Provide the [x, y] coordinate of the cell's center where the given text is located.  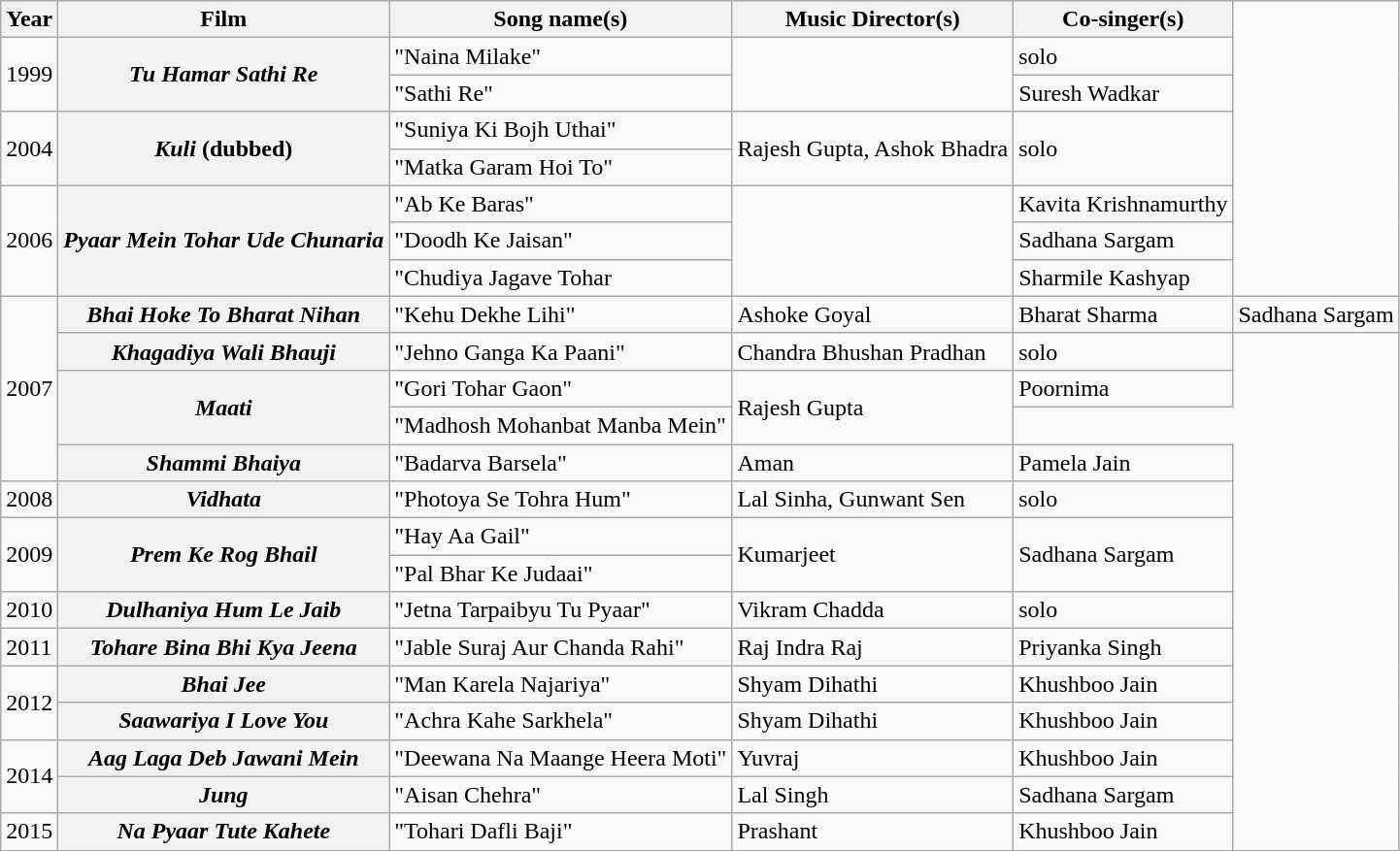
Tu Hamar Sathi Re [223, 75]
"Madhosh Mohanbat Manba Mein" [561, 425]
"Tohari Dafli Baji" [561, 832]
Khagadiya Wali Bhauji [223, 351]
Shammi Bhaiya [223, 463]
"Matka Garam Hoi To" [561, 167]
"Jable Suraj Aur Chanda Rahi" [561, 647]
1999 [29, 75]
2009 [29, 555]
Chandra Bhushan Pradhan [873, 351]
"Achra Kahe Sarkhela" [561, 721]
"Gori Tohar Gaon" [561, 388]
"Jehno Ganga Ka Paani" [561, 351]
"Photoya Se Tohra Hum" [561, 500]
"Ab Ke Baras" [561, 204]
Bhai Jee [223, 684]
"Chudiya Jagave Tohar [561, 278]
"Aisan Chehra" [561, 795]
Co-singer(s) [1123, 19]
2010 [29, 610]
Music Director(s) [873, 19]
Prashant [873, 832]
Vidhata [223, 500]
Bharat Sharma [1123, 314]
2004 [29, 148]
"Suniya Ki Bojh Uthai" [561, 130]
Na Pyaar Tute Kahete [223, 832]
Suresh Wadkar [1123, 93]
"Naina Milake" [561, 56]
Raj Indra Raj [873, 647]
Aag Laga Deb Jawani Mein [223, 758]
Ashoke Goyal [873, 314]
Tohare Bina Bhi Kya Jeena [223, 647]
"Hay Aa Gail" [561, 537]
"Pal Bhar Ke Judaai" [561, 573]
Pamela Jain [1123, 463]
2008 [29, 500]
Vikram Chadda [873, 610]
Bhai Hoke To Bharat Nihan [223, 314]
Saawariya I Love You [223, 721]
Poornima [1123, 388]
Kumarjeet [873, 555]
Song name(s) [561, 19]
Pyaar Mein Tohar Ude Chunaria [223, 241]
2014 [29, 776]
Prem Ke Rog Bhail [223, 555]
Lal Sinha, Gunwant Sen [873, 500]
Jung [223, 795]
Lal Singh [873, 795]
Year [29, 19]
"Doodh Ke Jaisan" [561, 241]
Rajesh Gupta, Ashok Bhadra [873, 148]
Kuli (dubbed) [223, 148]
"Sathi Re" [561, 93]
2007 [29, 388]
2012 [29, 703]
Film [223, 19]
Aman [873, 463]
Priyanka Singh [1123, 647]
2011 [29, 647]
2015 [29, 832]
Kavita Krishnamurthy [1123, 204]
"Kehu Dekhe Lihi" [561, 314]
Yuvraj [873, 758]
Dulhaniya Hum Le Jaib [223, 610]
Rajesh Gupta [873, 407]
2006 [29, 241]
Sharmile Kashyap [1123, 278]
"Jetna Tarpaibyu Tu Pyaar" [561, 610]
"Deewana Na Maange Heera Moti" [561, 758]
Maati [223, 407]
"Man Karela Najariya" [561, 684]
"Badarva Barsela" [561, 463]
